Pinpoint the cell where the given text exists, returning its (X, Y) midpoint coordinate. 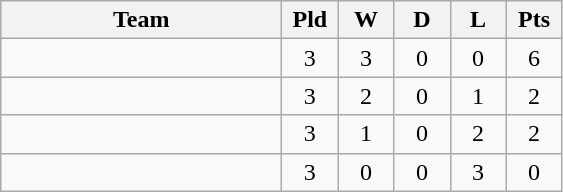
D (422, 20)
Team (142, 20)
Pld (310, 20)
W (366, 20)
6 (534, 58)
L (478, 20)
Pts (534, 20)
